Determine the (x, y) coordinate at the center of the cell enclosing the given text.  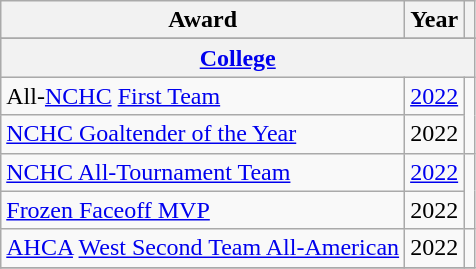
College (238, 58)
Award (203, 20)
NCHC All-Tournament Team (203, 172)
NCHC Goaltender of the Year (203, 134)
All-NCHC First Team (203, 96)
AHCA West Second Team All-American (203, 248)
Year (434, 20)
Frozen Faceoff MVP (203, 210)
